Locate the cell with the specified text and output its (X, Y) center coordinate. 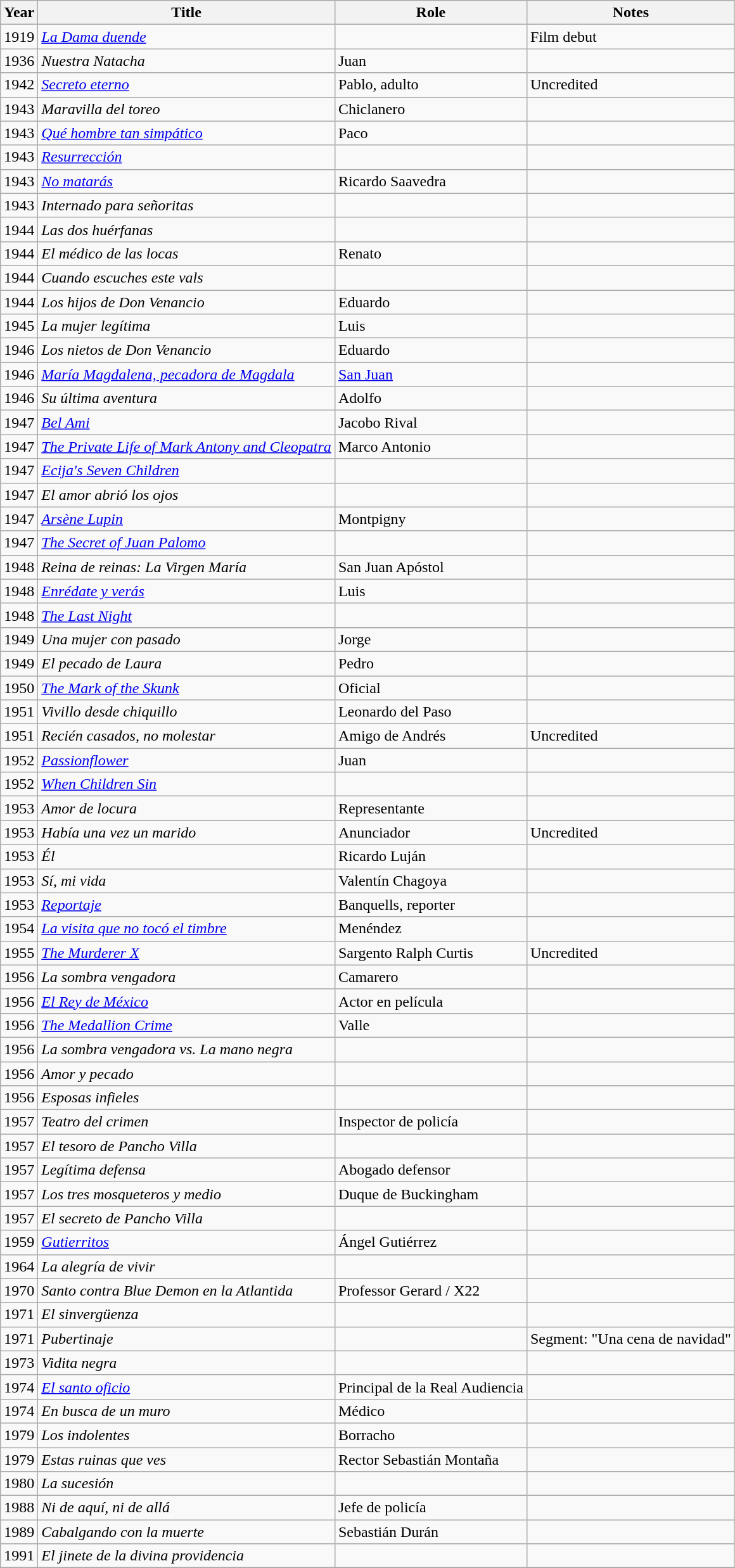
The Murderer X (186, 953)
Segment: "Una cena de navidad" (630, 1339)
El sinvergüenza (186, 1315)
1954 (19, 929)
Valle (431, 1025)
Reportaje (186, 905)
El jinete de la divina providencia (186, 1556)
Inspector de policía (431, 1122)
Oficial (431, 687)
Había una vez un marido (186, 832)
1936 (19, 61)
Montpigny (431, 519)
Ricardo Luján (431, 857)
Estas ruinas que ves (186, 1459)
Una mujer con pasado (186, 639)
Amor de locura (186, 808)
Amor y pecado (186, 1074)
1988 (19, 1508)
Role (431, 13)
The Last Night (186, 615)
El amor abrió los ojos (186, 495)
Ricardo Saavedra (431, 181)
1955 (19, 953)
Year (19, 13)
Duque de Buckingham (431, 1194)
Recién casados, no molestar (186, 736)
Sebastián Durán (431, 1532)
Gutierritos (186, 1242)
Internado para señoritas (186, 205)
Notes (630, 13)
The Private Life of Mark Antony and Cleopatra (186, 447)
Abogado defensor (431, 1170)
El Rey de México (186, 1001)
Pablo, adulto (431, 85)
La visita que no tocó el timbre (186, 929)
The Secret of Juan Palomo (186, 543)
Marco Antonio (431, 447)
Reina de reinas: La Virgen María (186, 567)
El santo oficio (186, 1387)
Teatro del crimen (186, 1122)
Banquells, reporter (431, 905)
El tesoro de Pancho Villa (186, 1146)
Borracho (431, 1435)
Paco (431, 133)
Secreto eterno (186, 85)
Nuestra Natacha (186, 61)
Valentín Chagoya (431, 881)
La mujer legítima (186, 326)
Jorge (431, 639)
Actor en película (431, 1001)
Los nietos de Don Venancio (186, 350)
Las dos huérfanas (186, 229)
Vidita negra (186, 1363)
Sargento Ralph Curtis (431, 953)
1980 (19, 1484)
Ángel Gutiérrez (431, 1242)
When Children Sin (186, 784)
Title (186, 13)
Cabalgando con la muerte (186, 1532)
The Medallion Crime (186, 1025)
La alegría de vivir (186, 1266)
Principal de la Real Audiencia (431, 1387)
Leonardo del Paso (431, 712)
The Mark of the Skunk (186, 687)
Passionflower (186, 760)
San Juan Apóstol (431, 567)
1964 (19, 1266)
Qué hombre tan simpático (186, 133)
Arsène Lupin (186, 519)
1942 (19, 85)
Vivillo desde chiquillo (186, 712)
La sombra vengadora (186, 977)
Pubertinaje (186, 1339)
Professor Gerard / X22 (431, 1291)
La Dama duende (186, 37)
Adolfo (431, 398)
Renato (431, 253)
Anunciador (431, 832)
El secreto de Pancho Villa (186, 1218)
Los hijos de Don Venancio (186, 302)
Representante (431, 808)
Santo contra Blue Demon en la Atlantida (186, 1291)
1970 (19, 1291)
Ni de aquí, ni de allá (186, 1508)
Cuando escuches este vals (186, 277)
Enrédate y verás (186, 591)
Amigo de Andrés (431, 736)
1973 (19, 1363)
1959 (19, 1242)
Sí, mi vida (186, 881)
Ecija's Seven Children (186, 471)
Bel Ami (186, 423)
Maravilla del toreo (186, 109)
1989 (19, 1532)
Legítima defensa (186, 1170)
1919 (19, 37)
Film debut (630, 37)
Jacobo Rival (431, 423)
San Juan (431, 374)
Jefe de policía (431, 1508)
La sucesión (186, 1484)
Rector Sebastián Montaña (431, 1459)
Médico (431, 1411)
Su última aventura (186, 398)
Los indolentes (186, 1435)
Chiclanero (431, 109)
1991 (19, 1556)
Menéndez (431, 929)
El pecado de Laura (186, 663)
María Magdalena, pecadora de Magdala (186, 374)
Pedro (431, 663)
Camarero (431, 977)
Los tres mosqueteros y medio (186, 1194)
1945 (19, 326)
Resurrección (186, 157)
En busca de un muro (186, 1411)
Él (186, 857)
La sombra vengadora vs. La mano negra (186, 1049)
No matarás (186, 181)
El médico de las locas (186, 253)
Esposas infieles (186, 1098)
1950 (19, 687)
